Extract the [x, y] coordinate from the center of the cell holding the provided text.  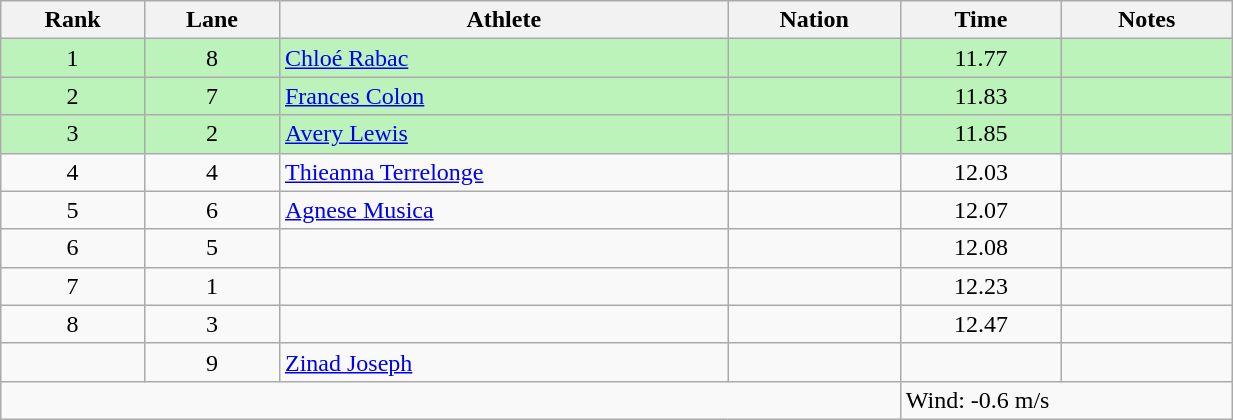
Wind: -0.6 m/s [1066, 400]
9 [212, 362]
Rank [73, 20]
Athlete [504, 20]
Avery Lewis [504, 134]
11.85 [981, 134]
12.08 [981, 248]
11.77 [981, 58]
Chloé Rabac [504, 58]
Thieanna Terrelonge [504, 172]
Notes [1147, 20]
12.23 [981, 286]
Agnese Musica [504, 210]
Time [981, 20]
Zinad Joseph [504, 362]
Frances Colon [504, 96]
Nation [814, 20]
12.03 [981, 172]
12.07 [981, 210]
Lane [212, 20]
12.47 [981, 324]
11.83 [981, 96]
